Return [x, y] of the center of cell containing provided text 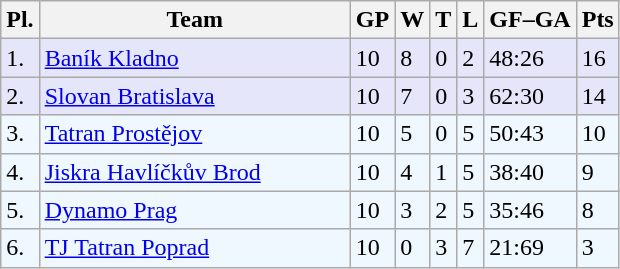
48:26 [530, 58]
50:43 [530, 134]
1. [20, 58]
GP [372, 20]
GF–GA [530, 20]
62:30 [530, 96]
Baník Kladno [194, 58]
Jiskra Havlíčkův Brod [194, 172]
Pts [598, 20]
W [412, 20]
14 [598, 96]
Dynamo Prag [194, 210]
Pl. [20, 20]
Slovan Bratislava [194, 96]
L [470, 20]
2. [20, 96]
9 [598, 172]
35:46 [530, 210]
21:69 [530, 248]
4. [20, 172]
1 [444, 172]
6. [20, 248]
Tatran Prostějov [194, 134]
Team [194, 20]
4 [412, 172]
38:40 [530, 172]
TJ Tatran Poprad [194, 248]
5. [20, 210]
16 [598, 58]
3. [20, 134]
T [444, 20]
